Output the [X, Y] coordinate of the center of the cell containing the given text.  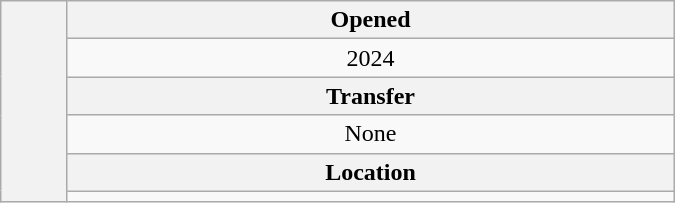
Transfer [370, 96]
Location [370, 172]
None [370, 134]
Opened [370, 20]
2024 [370, 58]
